Output the (X, Y) coordinate of the center of the cell containing the given text.  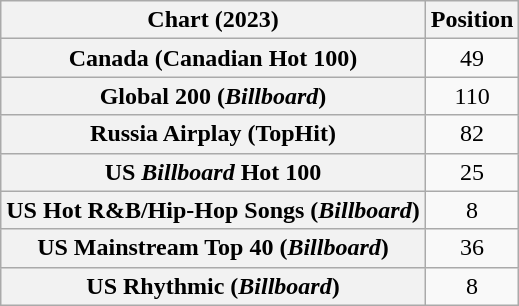
Russia Airplay (TopHit) (213, 134)
US Billboard Hot 100 (213, 172)
25 (472, 172)
36 (472, 248)
US Mainstream Top 40 (Billboard) (213, 248)
Chart (2023) (213, 20)
82 (472, 134)
110 (472, 96)
US Rhythmic (Billboard) (213, 286)
Canada (Canadian Hot 100) (213, 58)
Global 200 (Billboard) (213, 96)
49 (472, 58)
US Hot R&B/Hip-Hop Songs (Billboard) (213, 210)
Position (472, 20)
